Extract the [x, y] coordinate from the center of the cell holding the provided text.  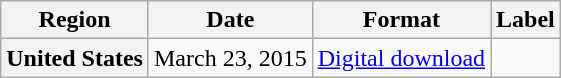
Digital download [401, 58]
March 23, 2015 [230, 58]
Format [401, 20]
Date [230, 20]
Label [526, 20]
Region [75, 20]
United States [75, 58]
